Scan for the cell matching the given text and deliver its (X, Y) coordinate at center. 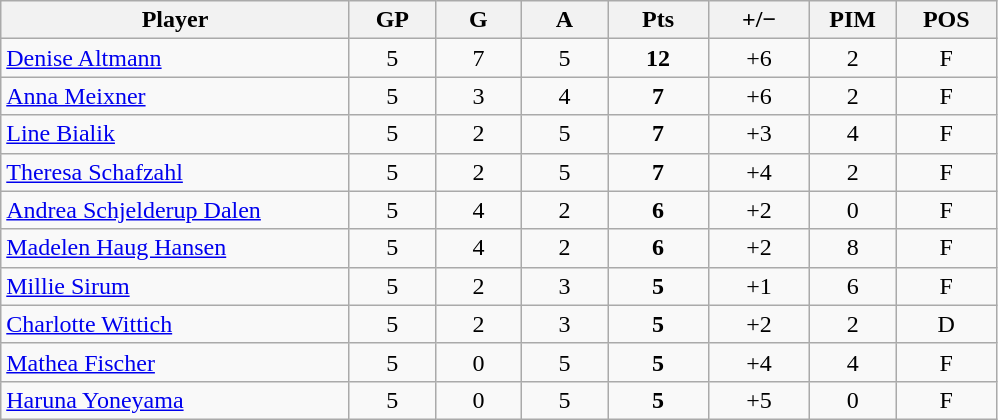
Madelen Haug Hansen (176, 248)
Andrea Schjelderup Dalen (176, 210)
Pts (658, 20)
12 (658, 58)
Line Bialik (176, 134)
+1 (760, 286)
Haruna Yoneyama (176, 400)
GP (392, 20)
D (946, 324)
8 (853, 248)
Anna Meixner (176, 96)
PIM (853, 20)
Charlotte Wittich (176, 324)
G (478, 20)
+3 (760, 134)
Denise Altmann (176, 58)
+/− (760, 20)
Millie Sirum (176, 286)
Mathea Fischer (176, 362)
A (564, 20)
Theresa Schafzahl (176, 172)
Player (176, 20)
POS (946, 20)
+5 (760, 400)
